Determine the [x, y] coordinate at the center of the cell enclosing the given text.  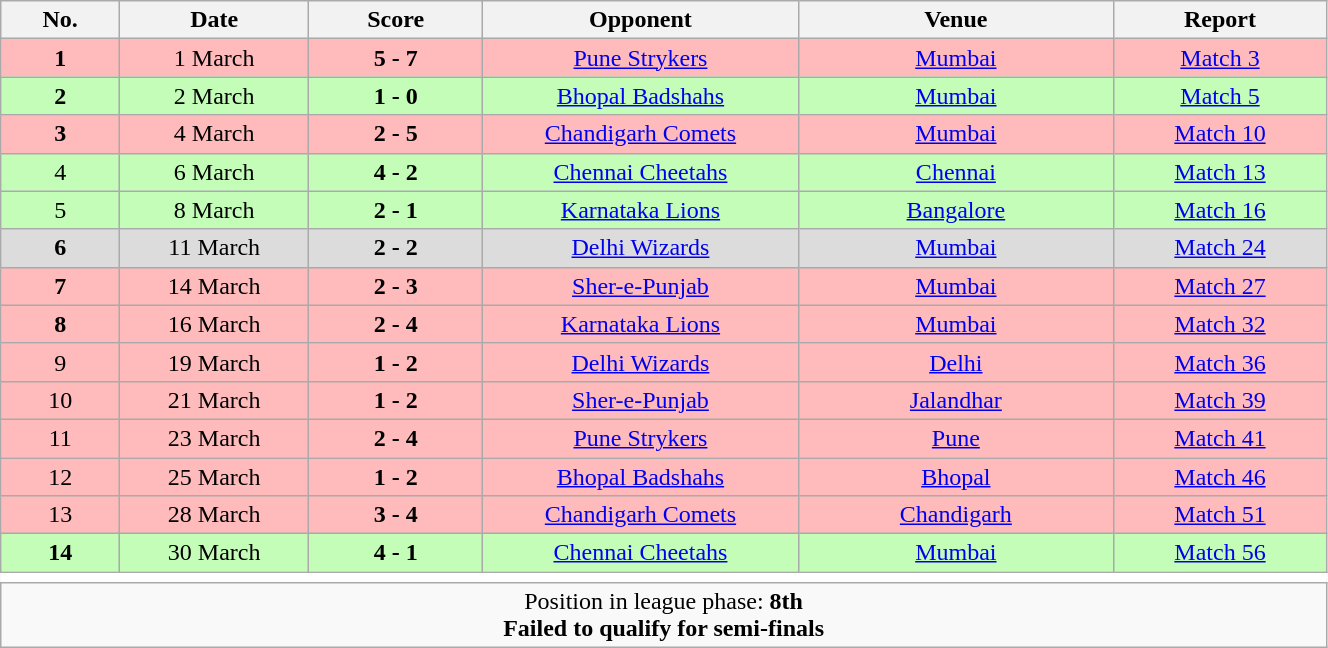
Match 16 [1220, 210]
Match 46 [1220, 477]
4 - 2 [396, 172]
8 March [214, 210]
16 March [214, 324]
Chennai [956, 172]
1 [60, 58]
8 [60, 324]
9 [60, 362]
5 - 7 [396, 58]
11 March [214, 248]
1 - 0 [396, 96]
Match 24 [1220, 248]
Match 5 [1220, 96]
2 - 5 [396, 134]
Match 3 [1220, 58]
2 - 1 [396, 210]
Date [214, 20]
6 March [214, 172]
23 March [214, 438]
12 [60, 477]
7 [60, 286]
25 March [214, 477]
Match 36 [1220, 362]
2 [60, 96]
4 March [214, 134]
1 March [214, 58]
Jalandhar [956, 400]
Match 39 [1220, 400]
Venue [956, 20]
14 March [214, 286]
28 March [214, 515]
2 March [214, 96]
2 - 3 [396, 286]
10 [60, 400]
Match 10 [1220, 134]
3 - 4 [396, 515]
Delhi [956, 362]
Chandigarh [956, 515]
Match 56 [1220, 553]
19 March [214, 362]
4 - 1 [396, 553]
Position in league phase: 8thFailed to qualify for semi-finals [664, 616]
Match 27 [1220, 286]
4 [60, 172]
Match 32 [1220, 324]
Pune [956, 438]
21 March [214, 400]
6 [60, 248]
2 - 2 [396, 248]
Opponent [640, 20]
Report [1220, 20]
Match 13 [1220, 172]
No. [60, 20]
Match 51 [1220, 515]
3 [60, 134]
Match 41 [1220, 438]
14 [60, 553]
Bhopal [956, 477]
Bangalore [956, 210]
13 [60, 515]
Score [396, 20]
5 [60, 210]
30 March [214, 553]
11 [60, 438]
